For the text-containing cell, return its midpoint in [x, y] coordinate format. 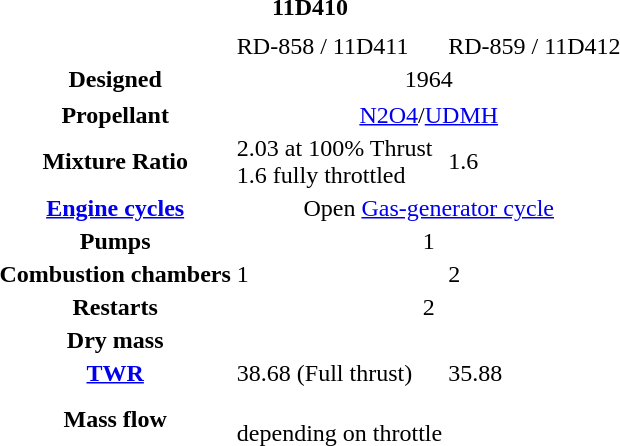
1 [339, 274]
38.68 (Full thrust) [339, 373]
RD-858 / 11D411 [339, 46]
2.03 at 100% Thrust1.6 fully throttled [339, 162]
